Output the [x, y] coordinate of the center of the cell containing the given text.  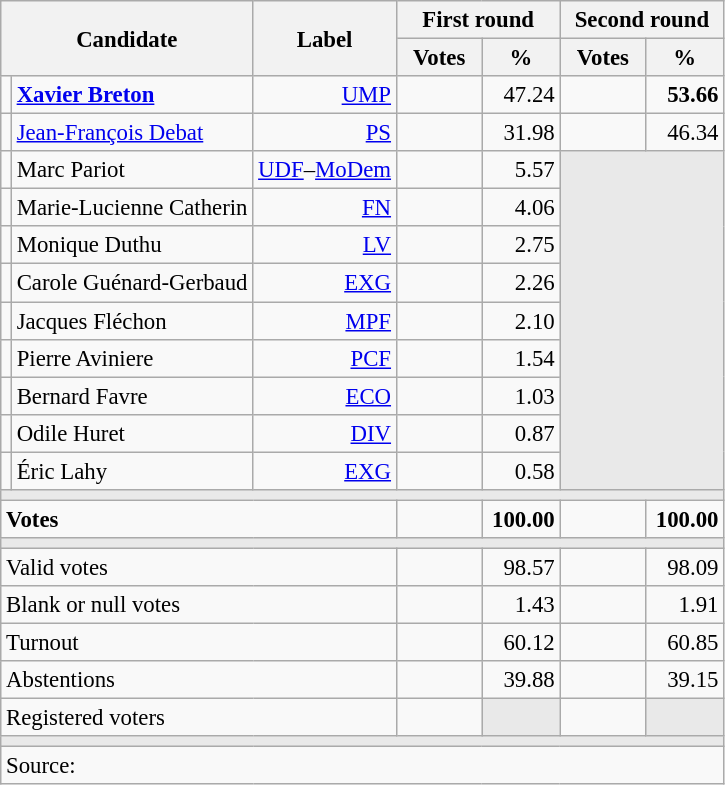
2.10 [521, 321]
1.03 [521, 396]
39.88 [521, 680]
Turnout [199, 643]
98.57 [521, 567]
1.54 [521, 358]
39.15 [685, 680]
Registered voters [199, 718]
Second round [642, 20]
UMP [325, 95]
47.24 [521, 95]
1.91 [685, 605]
Bernard Favre [132, 396]
46.34 [685, 133]
Abstentions [199, 680]
Monique Duthu [132, 245]
31.98 [521, 133]
First round [478, 20]
Carole Guénard-Gerbaud [132, 283]
FN [325, 208]
Blank or null votes [199, 605]
PS [325, 133]
Jean-François Debat [132, 133]
1.43 [521, 605]
0.87 [521, 433]
Jacques Fléchon [132, 321]
Marc Pariot [132, 170]
MPF [325, 321]
UDF–MoDem [325, 170]
5.57 [521, 170]
PCF [325, 358]
Valid votes [199, 567]
0.58 [521, 471]
Label [325, 38]
Pierre Aviniere [132, 358]
Source: [362, 766]
DIV [325, 433]
LV [325, 245]
2.75 [521, 245]
2.26 [521, 283]
Xavier Breton [132, 95]
60.12 [521, 643]
ECO [325, 396]
53.66 [685, 95]
4.06 [521, 208]
Odile Huret [132, 433]
Candidate [127, 38]
Marie-Lucienne Catherin [132, 208]
98.09 [685, 567]
Éric Lahy [132, 471]
60.85 [685, 643]
